Determine the (x, y) coordinate at the center of the cell enclosing the given text.  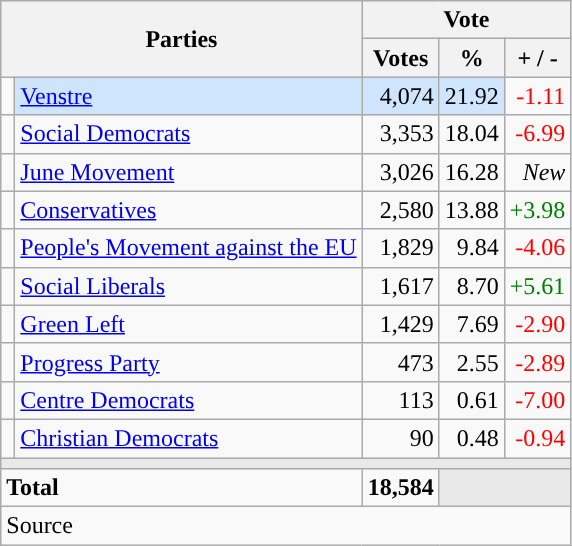
90 (400, 438)
Conservatives (188, 210)
Christian Democrats (188, 438)
9.84 (472, 248)
21.92 (472, 96)
-6.99 (538, 134)
+3.98 (538, 210)
Source (286, 526)
-4.06 (538, 248)
8.70 (472, 286)
Progress Party (188, 362)
16.28 (472, 172)
-2.89 (538, 362)
Venstre (188, 96)
Parties (182, 39)
Green Left (188, 324)
113 (400, 400)
% (472, 58)
June Movement (188, 172)
Social Liberals (188, 286)
-1.11 (538, 96)
473 (400, 362)
3,026 (400, 172)
7.69 (472, 324)
Total (182, 488)
2.55 (472, 362)
Centre Democrats (188, 400)
People's Movement against the EU (188, 248)
18,584 (400, 488)
+ / - (538, 58)
1,829 (400, 248)
0.48 (472, 438)
New (538, 172)
3,353 (400, 134)
Votes (400, 58)
+5.61 (538, 286)
2,580 (400, 210)
-7.00 (538, 400)
Social Democrats (188, 134)
Vote (466, 20)
0.61 (472, 400)
-0.94 (538, 438)
4,074 (400, 96)
-2.90 (538, 324)
1,429 (400, 324)
13.88 (472, 210)
1,617 (400, 286)
18.04 (472, 134)
